Determine the [x, y] coordinate at the center of the cell enclosing the given text.  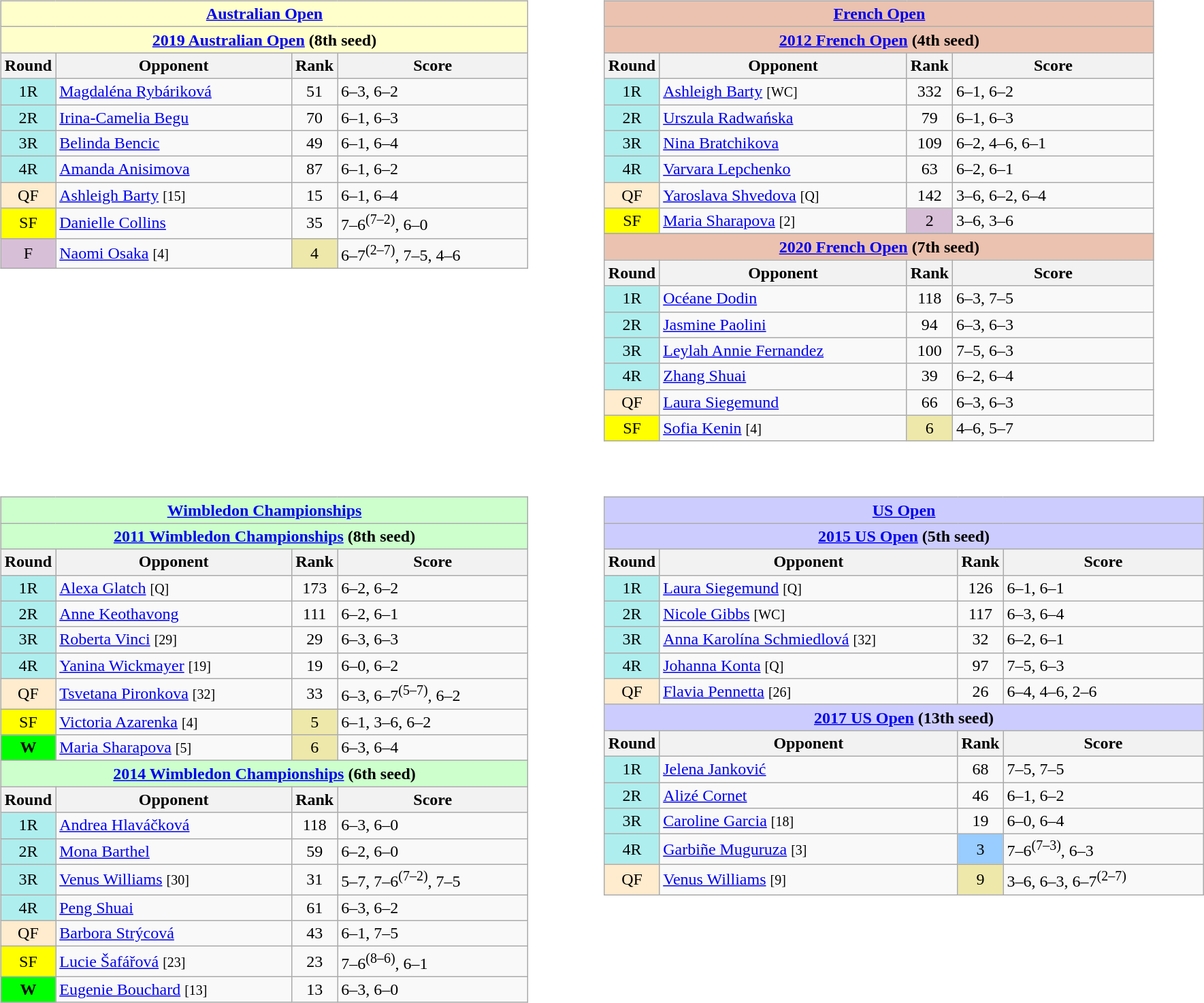
100 [930, 350]
66 [930, 402]
Ashleigh Barty [15] [174, 195]
3–6, 6–3, 6–7(2–7) [1103, 879]
7–5, 7–5 [1103, 769]
Jelena Janković [809, 769]
Andrea Hlaváčková [174, 825]
Magdaléna Rybáriková [174, 91]
Maria Sharapova [2] [783, 221]
39 [930, 376]
6–3, 7–5 [1053, 299]
Varvara Lepchenko [783, 169]
97 [980, 665]
Jasmine Paolini [783, 325]
Nicole Gibbs [WC] [809, 614]
70 [314, 118]
13 [314, 989]
6–2, 6–4 [1053, 376]
Caroline Garcia [18] [809, 821]
Mona Barthel [174, 851]
26 [980, 691]
5–7, 7–6(7–2), 7–5 [433, 879]
Lucie Šafářová [23] [174, 962]
F [28, 253]
Nina Bratchikova [783, 144]
6–1, 6–1 [1103, 588]
Tsvetana Pironkova [32] [174, 694]
Océane Dodin [783, 299]
3 [980, 849]
7–6(8–6), 6–1 [433, 962]
43 [314, 934]
29 [314, 640]
Leylah Annie Fernandez [783, 350]
15 [314, 195]
Venus Williams [30] [174, 879]
111 [314, 614]
9 [980, 879]
Barbora Strýcová [174, 934]
49 [314, 144]
63 [930, 169]
Flavia Pennetta [26] [809, 691]
Johanna Konta [Q] [809, 665]
Yanina Wickmayer [19] [174, 665]
Yaroslava Shvedova [Q] [783, 195]
31 [314, 879]
3–6, 6–2, 6–4 [1053, 195]
Irina-Camelia Begu [174, 118]
6–0, 6–4 [1103, 821]
6–2, 4–6, 6–1 [1053, 144]
Danielle Collins [174, 223]
Anne Keothavong [174, 614]
Australian Open [264, 14]
Eugenie Bouchard [13] [174, 989]
Laura Siegemund [783, 402]
6–1, 3–6, 6–2 [433, 722]
94 [930, 325]
32 [980, 640]
Belinda Bencic [174, 144]
7–6(7–3), 6–3 [1103, 849]
6–1, 7–5 [433, 934]
Alexa Glatch [Q] [174, 588]
6–2, 6–2 [433, 588]
2011 Wimbledon Championships (8th seed) [264, 536]
Alizé Cornet [809, 795]
51 [314, 91]
2019 Australian Open (8th seed) [264, 39]
6–2, 6–0 [433, 851]
142 [930, 195]
117 [980, 614]
4 [314, 253]
126 [980, 588]
2020 French Open (7th seed) [879, 247]
46 [980, 795]
6–7(2–7), 7–5, 4–6 [433, 253]
Ashleigh Barty [WC] [783, 91]
68 [980, 769]
Victoria Azarenka [4] [174, 722]
Sofia Kenin [4] [783, 428]
Urszula Radwańska [783, 118]
Roberta Vinci [29] [174, 640]
23 [314, 962]
French Open [879, 14]
79 [930, 118]
2 [930, 221]
33 [314, 694]
5 [314, 722]
Naomi Osaka [4] [174, 253]
Wimbledon Championships [264, 510]
6–0, 6–2 [433, 665]
Anna Karolína Schmiedlová [32] [809, 640]
Amanda Anisimova [174, 169]
2012 French Open (4th seed) [879, 39]
Venus Williams [9] [809, 879]
61 [314, 908]
2017 US Open (13th seed) [904, 717]
3–6, 3–6 [1053, 221]
US Open [904, 510]
2014 Wimbledon Championships (6th seed) [264, 774]
332 [930, 91]
35 [314, 223]
2015 US Open (5th seed) [904, 536]
59 [314, 851]
109 [930, 144]
6–4, 4–6, 2–6 [1103, 691]
Garbiñe Muguruza [3] [809, 849]
173 [314, 588]
6–3, 6–7(5–7), 6–2 [433, 694]
7–6(7–2), 6–0 [433, 223]
Zhang Shuai [783, 376]
87 [314, 169]
4–6, 5–7 [1053, 428]
Peng Shuai [174, 908]
Maria Sharapova [5] [174, 748]
Laura Siegemund [Q] [809, 588]
